Find where the given text appears and provide that cell's center as (X, Y) coordinate. 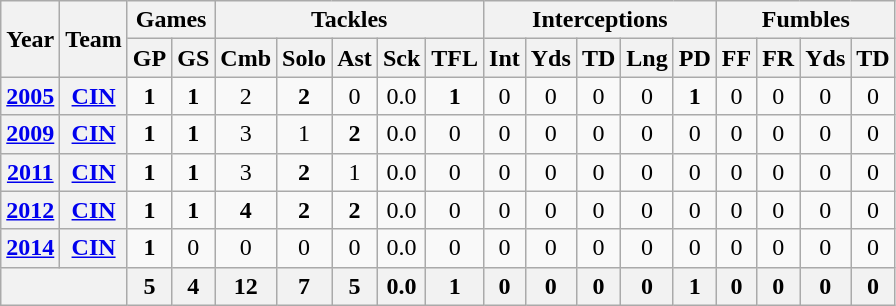
Interceptions (600, 20)
Cmb (246, 58)
Games (170, 20)
2009 (30, 134)
Sck (401, 58)
GS (194, 58)
PD (694, 58)
Tackles (350, 20)
FR (778, 58)
GP (149, 58)
Lng (647, 58)
2005 (30, 96)
12 (246, 286)
2011 (30, 172)
Team (94, 39)
2012 (30, 210)
Int (505, 58)
TFL (455, 58)
Fumbles (806, 20)
2014 (30, 248)
FF (736, 58)
Year (30, 39)
7 (304, 286)
Solo (304, 58)
Ast (355, 58)
